Provide the [x, y] coordinate of the cell's center where the given text is located.  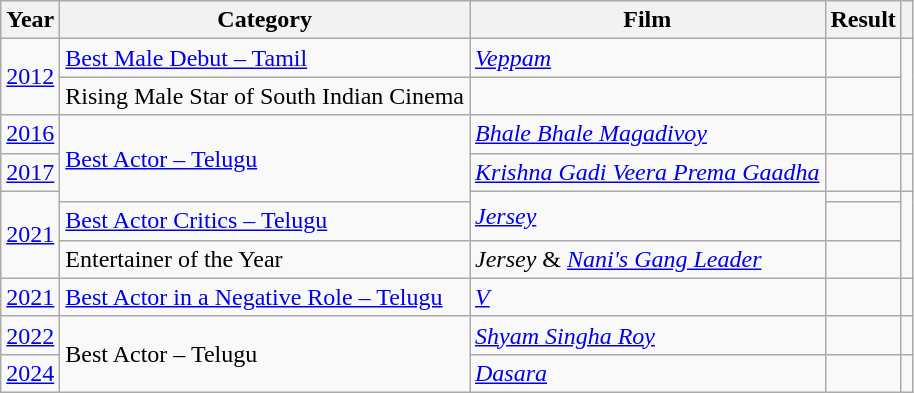
Shyam Singha Roy [648, 335]
2024 [30, 373]
Krishna Gadi Veera Prema Gaadha [648, 172]
Best Actor in a Negative Role – Telugu [265, 297]
Jersey & Nani's Gang Leader [648, 259]
2012 [30, 77]
2016 [30, 134]
Category [265, 20]
2022 [30, 335]
Film [648, 20]
2017 [30, 172]
Result [863, 20]
Rising Male Star of South Indian Cinema [265, 96]
Veppam [648, 58]
Year [30, 20]
Jersey [648, 216]
Best Actor Critics – Telugu [265, 221]
Bhale Bhale Magadivoy [648, 134]
Dasara [648, 373]
Entertainer of the Year [265, 259]
Best Male Debut – Tamil [265, 58]
V [648, 297]
